Provide the (x, y) coordinate of the cell's center where the given text is located.  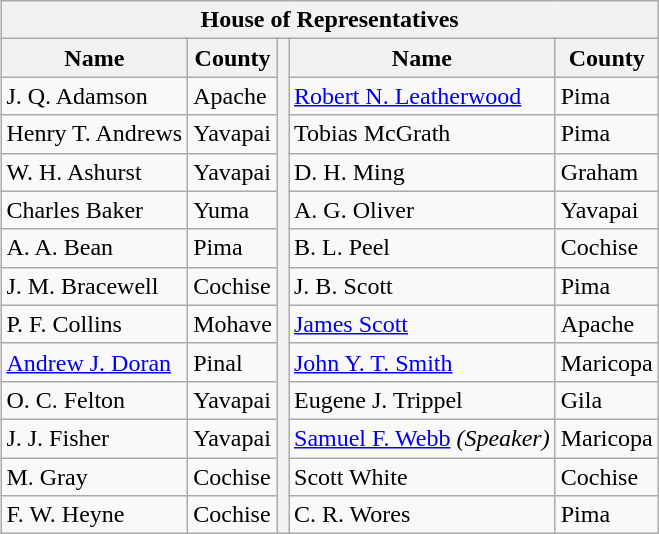
J. Q. Adamson (94, 96)
Scott White (422, 477)
M. Gray (94, 477)
D. H. Ming (422, 172)
W. H. Ashurst (94, 172)
J. J. Fisher (94, 438)
Samuel F. Webb (Speaker) (422, 438)
John Y. T. Smith (422, 362)
Eugene J. Trippel (422, 400)
Pinal (233, 362)
F. W. Heyne (94, 515)
A. G. Oliver (422, 210)
J. B. Scott (422, 286)
C. R. Wores (422, 515)
Charles Baker (94, 210)
O. C. Felton (94, 400)
B. L. Peel (422, 248)
Mohave (233, 324)
Yuma (233, 210)
Graham (606, 172)
Henry T. Andrews (94, 134)
Gila (606, 400)
Robert N. Leatherwood (422, 96)
Andrew J. Doran (94, 362)
James Scott (422, 324)
House of Representatives (330, 20)
J. M. Bracewell (94, 286)
P. F. Collins (94, 324)
Tobias McGrath (422, 134)
A. A. Bean (94, 248)
